Identify which cell holds the provided text, then report its (X, Y) central coordinate. 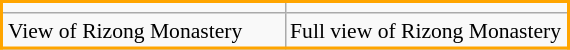
View of Rizong Monastery (144, 31)
Full view of Rizong Monastery (426, 31)
